Provide the (X, Y) coordinate of the cell's center where the given text is located.  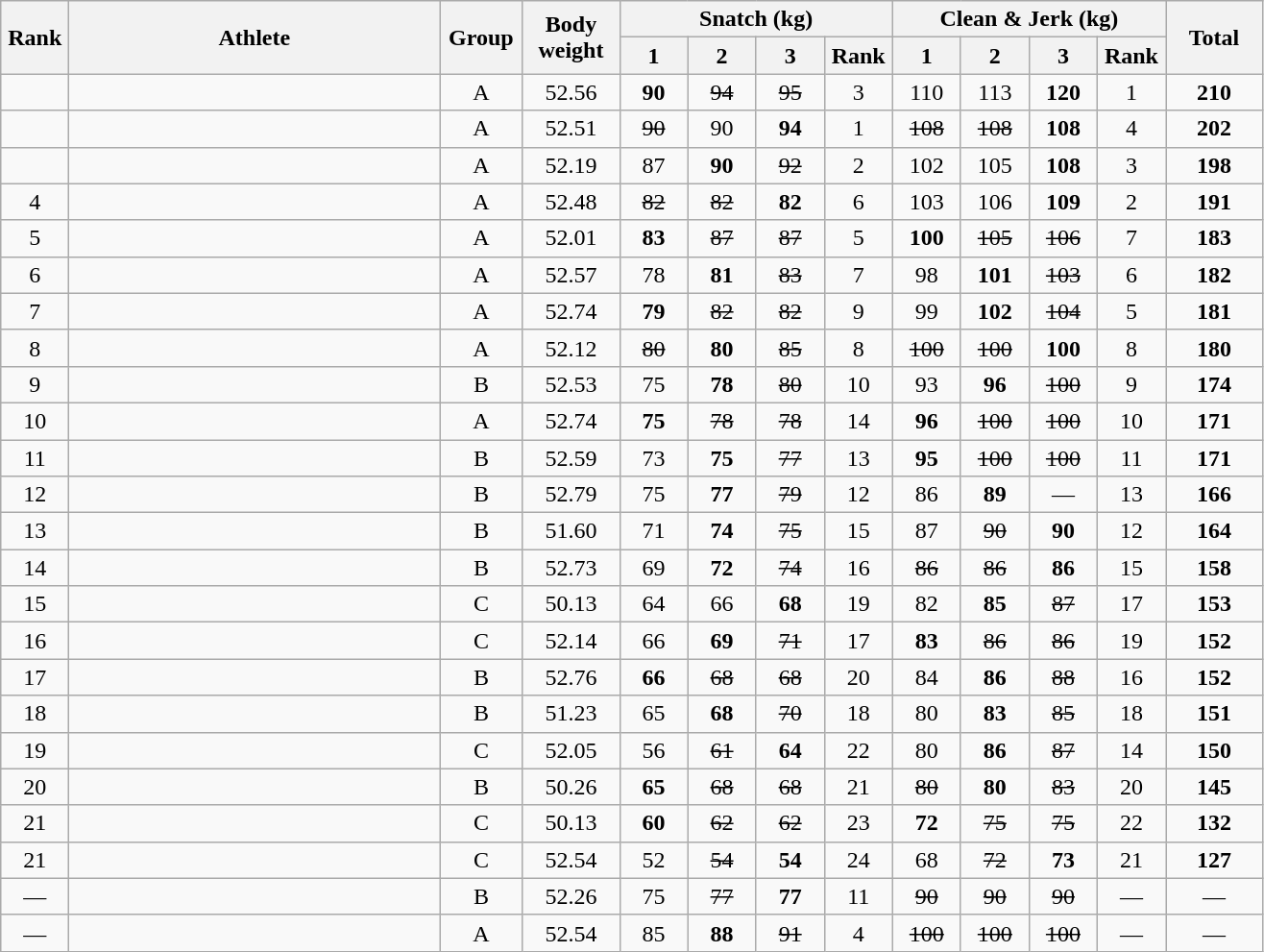
52.56 (571, 92)
89 (995, 495)
52 (653, 860)
56 (653, 750)
93 (926, 384)
104 (1062, 311)
52.59 (571, 458)
198 (1214, 165)
101 (995, 275)
52.79 (571, 495)
180 (1214, 348)
109 (1062, 202)
50.26 (571, 787)
51.60 (571, 531)
181 (1214, 311)
91 (790, 933)
174 (1214, 384)
Group (481, 37)
191 (1214, 202)
52.51 (571, 129)
52.05 (571, 750)
132 (1214, 823)
84 (926, 677)
60 (653, 823)
92 (790, 165)
153 (1214, 604)
Athlete (255, 37)
Total (1214, 37)
61 (722, 750)
81 (722, 275)
52.12 (571, 348)
158 (1214, 568)
23 (859, 823)
Snatch (kg) (756, 19)
52.48 (571, 202)
110 (926, 92)
183 (1214, 238)
113 (995, 92)
52.73 (571, 568)
52.53 (571, 384)
151 (1214, 714)
24 (859, 860)
145 (1214, 787)
150 (1214, 750)
Body weight (571, 37)
120 (1062, 92)
52.76 (571, 677)
Clean & Jerk (kg) (1029, 19)
98 (926, 275)
52.19 (571, 165)
202 (1214, 129)
127 (1214, 860)
52.57 (571, 275)
99 (926, 311)
52.26 (571, 896)
70 (790, 714)
164 (1214, 531)
210 (1214, 92)
182 (1214, 275)
52.14 (571, 641)
51.23 (571, 714)
166 (1214, 495)
52.01 (571, 238)
